Provide the (x, y) coordinate of the cell's center where the given text is located.  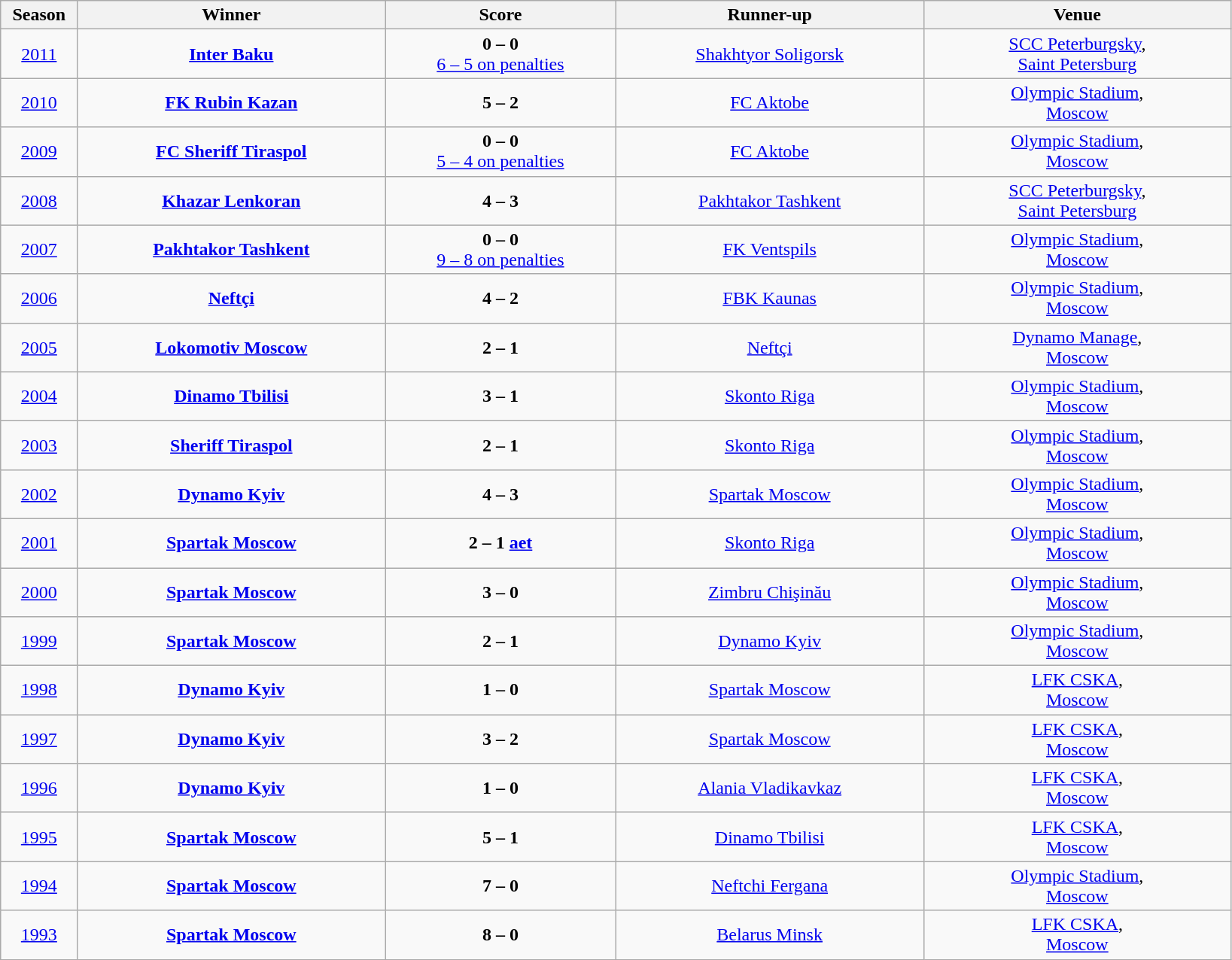
1997 (39, 739)
2 – 1 aet (501, 543)
1995 (39, 837)
FC Sheriff Tiraspol (232, 152)
Khazar Lenkoran (232, 200)
FK Rubin Kazan (232, 102)
Alania Vladikavkaz (769, 788)
2004 (39, 396)
Neftchi Fergana (769, 886)
2005 (39, 348)
2009 (39, 152)
Winner (232, 15)
2006 (39, 298)
2001 (39, 543)
Zimbru Chişinău (769, 591)
Venue (1078, 15)
2010 (39, 102)
1994 (39, 886)
FBK Kaunas (769, 298)
0 – 05 – 4 on penalties (501, 152)
2011 (39, 54)
Dynamo Manage,Moscow (1078, 348)
4 – 2 (501, 298)
Season (39, 15)
0 – 06 – 5 on penalties (501, 54)
5 – 2 (501, 102)
5 – 1 (501, 837)
3 – 2 (501, 739)
1998 (39, 691)
3 – 1 (501, 396)
Runner-up (769, 15)
Lokomotiv Moscow (232, 348)
7 – 0 (501, 886)
0 – 09 – 8 on penalties (501, 250)
FK Ventspils (769, 250)
Sheriff Tiraspol (232, 445)
Inter Baku (232, 54)
1993 (39, 934)
2008 (39, 200)
Belarus Minsk (769, 934)
Score (501, 15)
8 – 0 (501, 934)
2002 (39, 494)
2000 (39, 591)
1999 (39, 641)
3 – 0 (501, 591)
2003 (39, 445)
Shakhtyor Soligorsk (769, 54)
2007 (39, 250)
1996 (39, 788)
